Output the (x, y) coordinate of the center of the cell containing the given text.  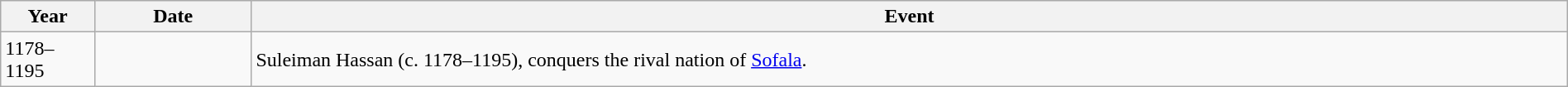
Event (910, 17)
Suleiman Hassan (c. 1178–1195), conquers the rival nation of Sofala. (910, 60)
Year (48, 17)
Date (172, 17)
1178–1195 (48, 60)
